Pinpoint the cell where the given text exists, returning its (X, Y) midpoint coordinate. 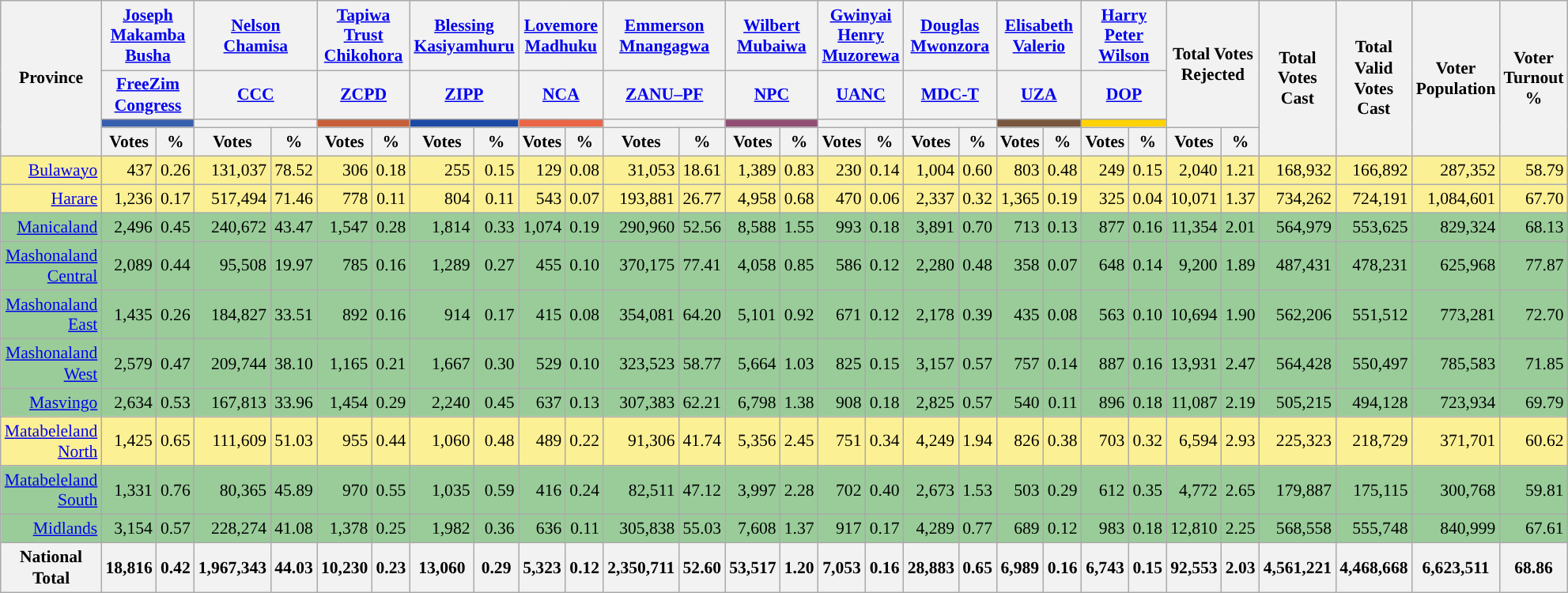
91,306 (640, 441)
Masvingo (51, 402)
4,468,668 (1373, 568)
757 (1020, 364)
Harare (51, 198)
33.51 (294, 315)
Wilbert Mubaiwa (772, 36)
8,588 (753, 227)
487,431 (1298, 266)
540 (1020, 402)
1,425 (128, 441)
18.61 (702, 170)
586 (842, 266)
517,494 (232, 198)
166,892 (1373, 170)
52.60 (702, 568)
31,053 (640, 170)
Province (51, 78)
ZCPD (364, 95)
7,608 (753, 529)
470 (842, 198)
0.04 (1147, 198)
10,230 (345, 568)
82,511 (640, 490)
3,157 (931, 364)
47.12 (702, 490)
778 (345, 198)
3,891 (931, 227)
4,249 (931, 441)
703 (1105, 441)
52.56 (702, 227)
955 (345, 441)
77.87 (1533, 266)
Harry Peter Wilson (1124, 36)
415 (542, 315)
325 (1105, 198)
306 (345, 170)
0.70 (977, 227)
NCA (561, 95)
Tapiwa Trust Chikohora (364, 36)
5,664 (753, 364)
2,280 (931, 266)
51.03 (294, 441)
2,178 (931, 315)
713 (1020, 227)
785 (345, 266)
2.19 (1241, 402)
0.34 (885, 441)
4,289 (931, 529)
National Total (51, 568)
505,215 (1298, 402)
UZA (1039, 95)
826 (1020, 441)
58.79 (1533, 170)
300,768 (1457, 490)
564,979 (1298, 227)
2.03 (1241, 568)
255 (441, 170)
0.92 (799, 315)
1,035 (441, 490)
2.25 (1241, 529)
1,435 (128, 315)
167,813 (232, 402)
825 (842, 364)
11,087 (1194, 402)
908 (842, 402)
0.40 (885, 490)
0.42 (176, 568)
2,579 (128, 364)
ZIPP (463, 95)
2,673 (931, 490)
0.85 (799, 266)
1.90 (1241, 315)
0.25 (391, 529)
111,609 (232, 441)
370,175 (640, 266)
Mashonaland West (51, 364)
489 (542, 441)
1,982 (441, 529)
44.03 (294, 568)
1.94 (977, 441)
225,323 (1298, 441)
2,040 (1194, 170)
2.45 (799, 441)
896 (1105, 402)
26.77 (702, 198)
Total Valid Votes Cast (1373, 78)
13,060 (441, 568)
2.47 (1241, 364)
0.06 (885, 198)
Voter Turnout % (1533, 78)
2,825 (931, 402)
0.83 (799, 170)
2.93 (1241, 441)
1,004 (931, 170)
6,798 (753, 402)
72.70 (1533, 315)
0.55 (391, 490)
168,932 (1298, 170)
0.68 (799, 198)
371,701 (1457, 441)
69.79 (1533, 402)
FreeZim Congress (147, 95)
734,262 (1298, 198)
10,071 (1194, 198)
0.21 (391, 364)
3,154 (128, 529)
Emmerson Mnangagwa (664, 36)
193,881 (640, 198)
0.22 (584, 441)
209,744 (232, 364)
494,128 (1373, 402)
71.46 (294, 198)
1,667 (441, 364)
290,960 (640, 227)
0.60 (977, 170)
5,323 (542, 568)
Matabeleland South (51, 490)
10,694 (1194, 315)
1,967,343 (232, 568)
1,084,601 (1457, 198)
43.47 (294, 227)
9,200 (1194, 266)
785,583 (1457, 364)
529 (542, 364)
1,389 (753, 170)
33.96 (294, 402)
18,816 (128, 568)
887 (1105, 364)
4,058 (753, 266)
829,324 (1457, 227)
803 (1020, 170)
625,968 (1457, 266)
71.85 (1533, 364)
993 (842, 227)
59.81 (1533, 490)
0.77 (977, 529)
DOP (1124, 95)
4,561,221 (1298, 568)
2,634 (128, 402)
1,365 (1020, 198)
MDC-T (950, 95)
723,934 (1457, 402)
1,060 (441, 441)
41.08 (294, 529)
Total Votes Rejected (1213, 64)
184,827 (232, 315)
1.03 (799, 364)
60.62 (1533, 441)
55.03 (702, 529)
305,838 (640, 529)
773,281 (1457, 315)
Midlands (51, 529)
131,037 (232, 170)
637 (542, 402)
1.89 (1241, 266)
455 (542, 266)
Gwinyai Henry Muzorewa (861, 36)
416 (542, 490)
92,553 (1194, 568)
0.47 (176, 364)
354,081 (640, 315)
5,356 (753, 441)
2.28 (799, 490)
UANC (861, 95)
543 (542, 198)
Matabeleland North (51, 441)
804 (441, 198)
129 (542, 170)
0.59 (497, 490)
1,814 (441, 227)
2.65 (1241, 490)
287,352 (1457, 170)
Total Votes Cast (1298, 78)
553,625 (1373, 227)
323,523 (640, 364)
77.41 (702, 266)
45.89 (294, 490)
68.13 (1533, 227)
478,231 (1373, 266)
1,378 (345, 529)
Nelson Chamisa (256, 36)
7,053 (842, 568)
2,089 (128, 266)
Joseph Makamba Busha (147, 36)
1,547 (345, 227)
179,887 (1298, 490)
4,772 (1194, 490)
1,165 (345, 364)
4,958 (753, 198)
41.74 (702, 441)
1.38 (799, 402)
68.86 (1533, 568)
2,350,711 (640, 568)
Bulawayo (51, 170)
2,337 (931, 198)
NPC (772, 95)
2,496 (128, 227)
0.27 (497, 266)
555,748 (1373, 529)
1,331 (128, 490)
0.35 (1147, 490)
6,989 (1020, 568)
1.55 (799, 227)
67.70 (1533, 198)
724,191 (1373, 198)
1,236 (128, 198)
CCC (256, 95)
62.21 (702, 402)
568,558 (1298, 529)
240,672 (232, 227)
702 (842, 490)
64.20 (702, 315)
28,883 (931, 568)
877 (1105, 227)
249 (1105, 170)
503 (1020, 490)
2,240 (441, 402)
636 (542, 529)
Manicaland (51, 227)
970 (345, 490)
550,497 (1373, 364)
0.53 (176, 402)
6,743 (1105, 568)
80,365 (232, 490)
Douglas Mwonzora (950, 36)
0.23 (391, 568)
671 (842, 315)
437 (128, 170)
ZANU–PF (664, 95)
78.52 (294, 170)
1,289 (441, 266)
358 (1020, 266)
Mashonaland East (51, 315)
6,594 (1194, 441)
648 (1105, 266)
218,729 (1373, 441)
983 (1105, 529)
0.30 (497, 364)
Lovemore Madhuku (561, 36)
Elisabeth Valerio (1039, 36)
892 (345, 315)
0.36 (497, 529)
689 (1020, 529)
914 (441, 315)
Blessing Kasiyamhuru (463, 36)
0.39 (977, 315)
0.33 (497, 227)
95,508 (232, 266)
3,997 (753, 490)
53,517 (753, 568)
551,512 (1373, 315)
Voter Population (1457, 78)
1,074 (542, 227)
307,383 (640, 402)
612 (1105, 490)
Mashonaland Central (51, 266)
1,454 (345, 402)
840,999 (1457, 529)
751 (842, 441)
0.76 (176, 490)
0.28 (391, 227)
13,931 (1194, 364)
563 (1105, 315)
917 (842, 529)
58.77 (702, 364)
1.53 (977, 490)
564,428 (1298, 364)
562,206 (1298, 315)
0.38 (1063, 441)
230 (842, 170)
67.61 (1533, 529)
5,101 (753, 315)
12,810 (1194, 529)
435 (1020, 315)
0.24 (584, 490)
2.01 (1241, 227)
19.97 (294, 266)
228,274 (232, 529)
1.20 (799, 568)
11,354 (1194, 227)
6,623,511 (1457, 568)
38.10 (294, 364)
175,115 (1373, 490)
1.21 (1241, 170)
